Return (X, Y) of the center of cell containing provided text 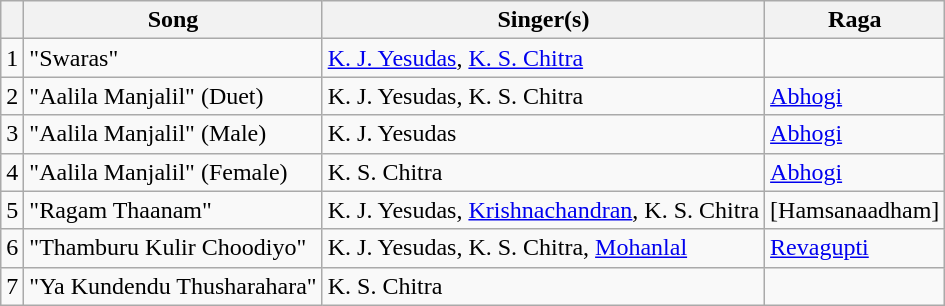
K. J. Yesudas (543, 134)
2 (12, 96)
5 (12, 210)
4 (12, 172)
"Aalila Manjalil" (Male) (173, 134)
Raga (855, 20)
[Hamsanaadham] (855, 210)
"Swaras" (173, 58)
"Thamburu Kulir Choodiyo" (173, 248)
Singer(s) (543, 20)
K. J. Yesudas, Krishnachandran, K. S. Chitra (543, 210)
"Ragam Thaanam" (173, 210)
7 (12, 286)
Revagupti (855, 248)
"Aalila Manjalil" (Female) (173, 172)
K. J. Yesudas, K. S. Chitra, Mohanlal (543, 248)
6 (12, 248)
"Ya Kundendu Thusharahara" (173, 286)
3 (12, 134)
1 (12, 58)
Song (173, 20)
"Aalila Manjalil" (Duet) (173, 96)
